For the text-containing cell, return its midpoint in [x, y] coordinate format. 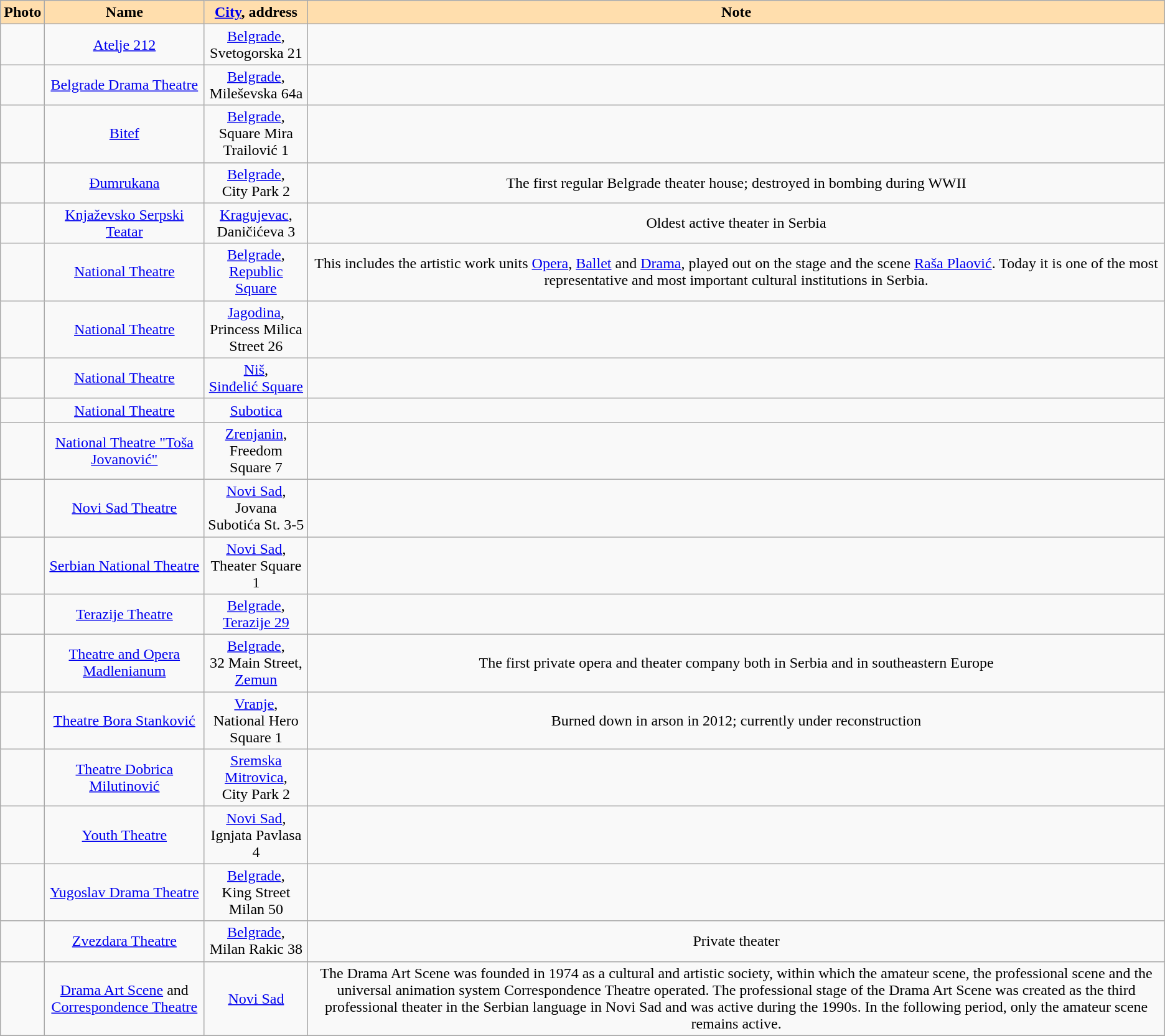
Belgrade,Terazije 29 [256, 615]
National Theatre "Toša Jovanović" [124, 450]
Zvezdara Theatre [124, 941]
Jagodina,Princess Milica Street 26 [256, 329]
City, address [256, 12]
Theatre Bora Stanković [124, 721]
Belgrade,Republic Square [256, 272]
Serbian National Theatre [124, 565]
Name [124, 12]
Atelje 212 [124, 45]
Private theater [736, 941]
Note [736, 12]
Belgrade,King Street Milan 50 [256, 892]
Youth Theatre [124, 835]
Belgrade,32 Main Street, Zemun [256, 663]
Theatre Dobrica Milutinović [124, 778]
Bitef [124, 134]
Kragujevac,Daničićeva 3 [256, 223]
Subotica [256, 410]
Burned down in arson in 2012; currently under reconstruction [736, 721]
Knjaževsko Serpski Teatar [124, 223]
Oldest active theater in Serbia [736, 223]
The first private opera and theater company both in Serbia and in southeastern Europe [736, 663]
Theatre and Opera Madlenianum [124, 663]
Đumrukana [124, 183]
Drama Art Scene and Correspondence Theatre [124, 998]
Yugoslav Drama Theatre [124, 892]
Belgrade,Milan Rakic 38 [256, 941]
Photo [22, 12]
The first regular Belgrade theater house; destroyed in bombing during WWII [736, 183]
Belgrade,Mileševska 64a [256, 85]
Terazije Theatre [124, 615]
Belgrade,City Park 2 [256, 183]
Belgrade,Square Mira Trailović 1 [256, 134]
Novi Sad,Theater Square 1 [256, 565]
Vranje,National Hero Square 1 [256, 721]
Novi Sad [256, 998]
Sremska Mitrovica,City Park 2 [256, 778]
Novi Sad,Jovana Subotića St. 3-5 [256, 508]
Belgrade,Svetogorska 21 [256, 45]
Novi Sad,Ignjata Pavlasa 4 [256, 835]
Belgrade Drama Theatre [124, 85]
Niš,Sinđelić Square [256, 378]
Novi Sad Theatre [124, 508]
Zrenjanin,Freedom Square 7 [256, 450]
